Pinpoint the cell where the given text exists, returning its [x, y] midpoint coordinate. 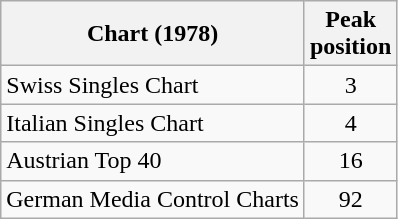
16 [350, 161]
Swiss Singles Chart [153, 85]
Peakposition [350, 34]
92 [350, 199]
3 [350, 85]
4 [350, 123]
Austrian Top 40 [153, 161]
Italian Singles Chart [153, 123]
German Media Control Charts [153, 199]
Chart (1978) [153, 34]
